Provide the [x, y] coordinate of the cell's center where the given text is located.  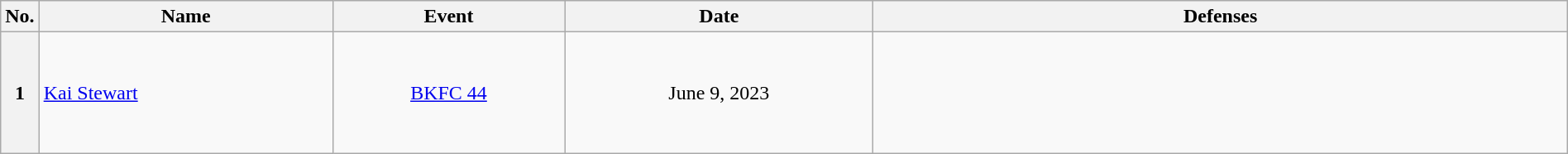
Kai Stewart [185, 93]
1 [20, 93]
Date [719, 17]
Event [448, 17]
June 9, 2023 [719, 93]
Defenses [1221, 17]
Name [185, 17]
BKFC 44 [448, 93]
No. [20, 17]
